For the text-containing cell, return its midpoint in (X, Y) coordinate format. 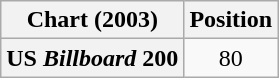
80 (231, 58)
US Billboard 200 (92, 58)
Position (231, 20)
Chart (2003) (92, 20)
